Provide the (x, y) coordinate of the cell's center where the given text is located.  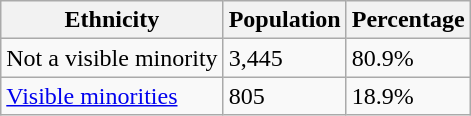
3,445 (284, 58)
Visible minorities (112, 96)
18.9% (408, 96)
Percentage (408, 20)
805 (284, 96)
Population (284, 20)
Ethnicity (112, 20)
80.9% (408, 58)
Not a visible minority (112, 58)
